Pinpoint the cell where the given text exists, returning its [X, Y] midpoint coordinate. 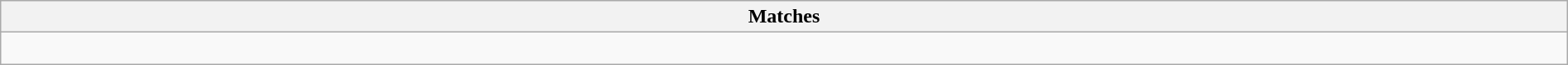
Matches [784, 17]
